Return the [X, Y] coordinate for the center point of the cell that contains the specified text.  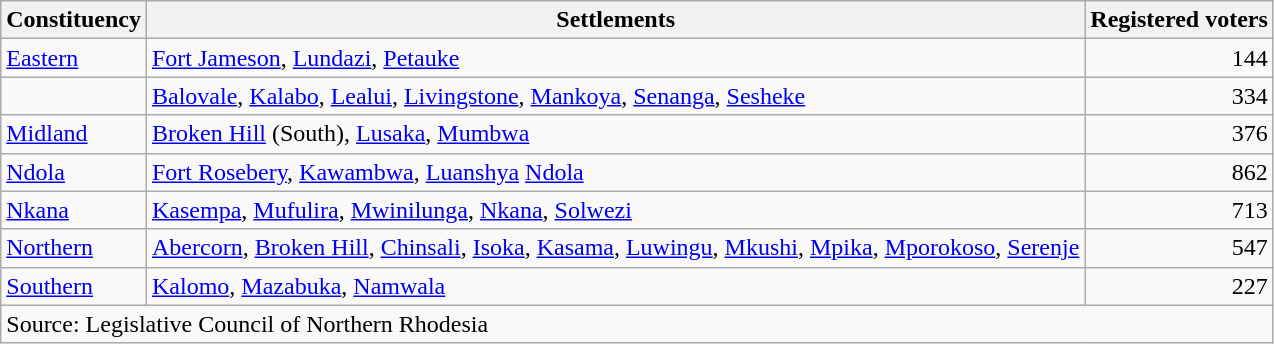
Fort Jameson, Lundazi, Petauke [615, 58]
Kasempa, Mufulira, Mwinilunga, Nkana, Solwezi [615, 210]
Fort Rosebery, Kawambwa, Luanshya Ndola [615, 172]
547 [1180, 248]
Source: Legislative Council of Northern Rhodesia [638, 324]
Balovale, Kalabo, Lealui, Livingstone, Mankoya, Senanga, Sesheke [615, 96]
Eastern [74, 58]
Settlements [615, 20]
862 [1180, 172]
Midland [74, 134]
Abercorn, Broken Hill, Chinsali, Isoka, Kasama, Luwingu, Mkushi, Mpika, Mporokoso, Serenje [615, 248]
Nkana [74, 210]
376 [1180, 134]
334 [1180, 96]
Northern [74, 248]
Ndola [74, 172]
Registered voters [1180, 20]
Kalomo, Mazabuka, Namwala [615, 286]
144 [1180, 58]
713 [1180, 210]
Broken Hill (South), Lusaka, Mumbwa [615, 134]
Constituency [74, 20]
Southern [74, 286]
227 [1180, 286]
